Determine the [x, y] coordinate at the center of the cell enclosing the given text.  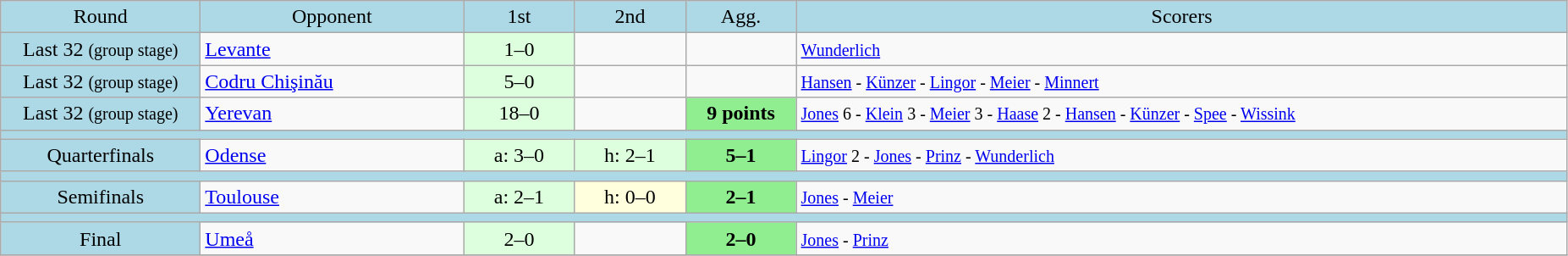
5–0 [520, 81]
Agg. [741, 17]
18–0 [520, 114]
Hansen - Künzer - Lingor - Meier - Minnert [1181, 81]
Quarterfinals [101, 155]
Final [101, 238]
1–0 [520, 49]
h: 0–0 [630, 197]
9 points [741, 114]
5–1 [741, 155]
Codru Chişinău [332, 81]
1st [520, 17]
Umeå [332, 238]
Levante [332, 49]
a: 3–0 [520, 155]
Odense [332, 155]
Jones - Meier [1181, 197]
Opponent [332, 17]
Semifinals [101, 197]
Wunderlich [1181, 49]
Jones - Prinz [1181, 238]
Round [101, 17]
Lingor 2 - Jones - Prinz - Wunderlich [1181, 155]
Jones 6 - Klein 3 - Meier 3 - Haase 2 - Hansen - Künzer - Spee - Wissink [1181, 114]
h: 2–1 [630, 155]
Scorers [1181, 17]
Yerevan [332, 114]
Toulouse [332, 197]
a: 2–1 [520, 197]
2–1 [741, 197]
2nd [630, 17]
